Search for the cell housing the specified text and yield its (x, y) center coordinate. 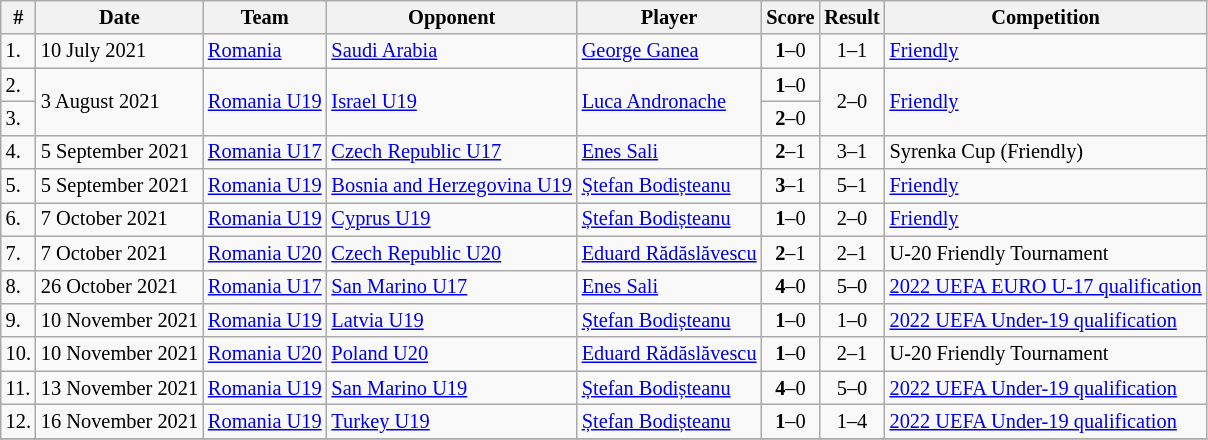
10 July 2021 (120, 51)
3 August 2021 (120, 102)
13 November 2021 (120, 388)
11. (18, 388)
7. (18, 253)
Romania (264, 51)
2022 UEFA EURO U-17 qualification (1046, 287)
Czech Republic U20 (452, 253)
Bosnia and Herzegovina U19 (452, 186)
Saudi Arabia (452, 51)
Score (790, 17)
San Marino U19 (452, 388)
Turkey U19 (452, 421)
5. (18, 186)
1–4 (852, 421)
16 November 2021 (120, 421)
Team (264, 17)
26 October 2021 (120, 287)
# (18, 17)
Luca Andronache (670, 102)
San Marino U17 (452, 287)
6. (18, 219)
4. (18, 152)
Opponent (452, 17)
5–1 (852, 186)
Czech Republic U17 (452, 152)
Latvia U19 (452, 320)
George Ganea (670, 51)
10. (18, 354)
8. (18, 287)
2. (18, 85)
Result (852, 17)
Competition (1046, 17)
Cyprus U19 (452, 219)
1. (18, 51)
Poland U20 (452, 354)
9. (18, 320)
Date (120, 17)
1–1 (852, 51)
Israel U19 (452, 102)
Player (670, 17)
Syrenka Cup (Friendly) (1046, 152)
12. (18, 421)
3. (18, 118)
